Output the (x, y) coordinate of the center of the cell containing the given text.  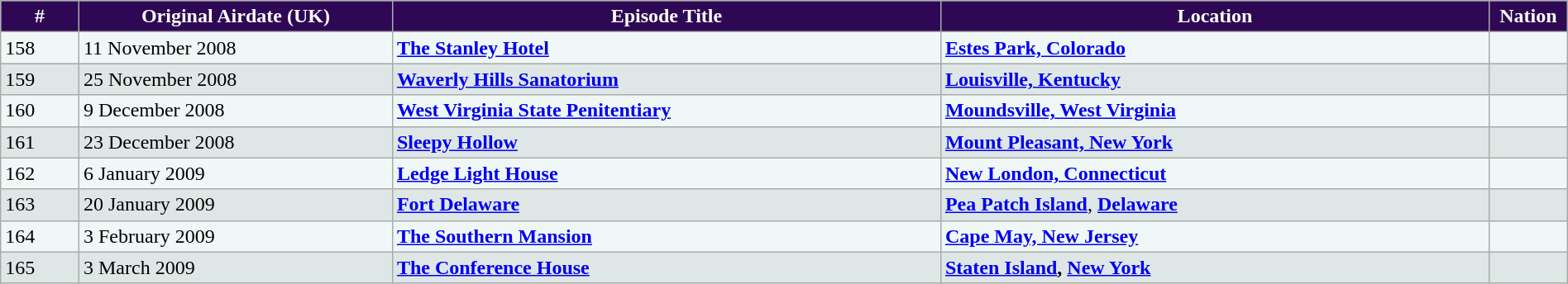
Location (1214, 17)
6 January 2009 (235, 173)
20 January 2009 (235, 205)
Cape May, New Jersey (1214, 236)
162 (40, 173)
# (40, 17)
164 (40, 236)
Staten Island, New York (1214, 267)
Episode Title (667, 17)
165 (40, 267)
163 (40, 205)
Estes Park, Colorado (1214, 48)
New London, Connecticut (1214, 173)
Sleepy Hollow (667, 142)
161 (40, 142)
9 December 2008 (235, 111)
23 December 2008 (235, 142)
Nation (1528, 17)
158 (40, 48)
3 February 2009 (235, 236)
Louisville, Kentucky (1214, 79)
Pea Patch Island, Delaware (1214, 205)
Waverly Hills Sanatorium (667, 79)
Ledge Light House (667, 173)
3 March 2009 (235, 267)
The Conference House (667, 267)
Fort Delaware (667, 205)
Original Airdate (UK) (235, 17)
The Stanley Hotel (667, 48)
25 November 2008 (235, 79)
The Southern Mansion (667, 236)
West Virginia State Penitentiary (667, 111)
159 (40, 79)
Moundsville, West Virginia (1214, 111)
Mount Pleasant, New York (1214, 142)
11 November 2008 (235, 48)
160 (40, 111)
